Scan for the cell matching the given text and deliver its [x, y] coordinate at center. 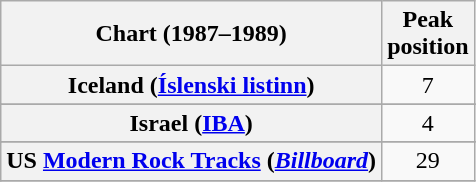
Israel (IBA) [192, 123]
7 [428, 85]
4 [428, 123]
Chart (1987–1989) [192, 34]
US Modern Rock Tracks (Billboard) [192, 161]
Peakposition [428, 34]
Iceland (Íslenski listinn) [192, 85]
29 [428, 161]
